Locate the cell with the specified text and output its (X, Y) center coordinate. 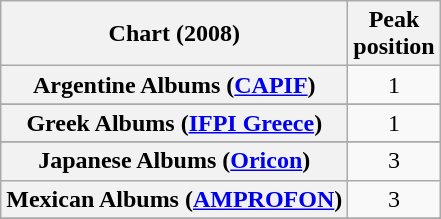
Argentine Albums (CAPIF) (174, 85)
Greek Albums (IFPI Greece) (174, 123)
Chart (2008) (174, 34)
Mexican Albums (AMPROFON) (174, 199)
Peakposition (394, 34)
Japanese Albums (Oricon) (174, 161)
